Find where the given text appears and provide that cell's center as (x, y) coordinate. 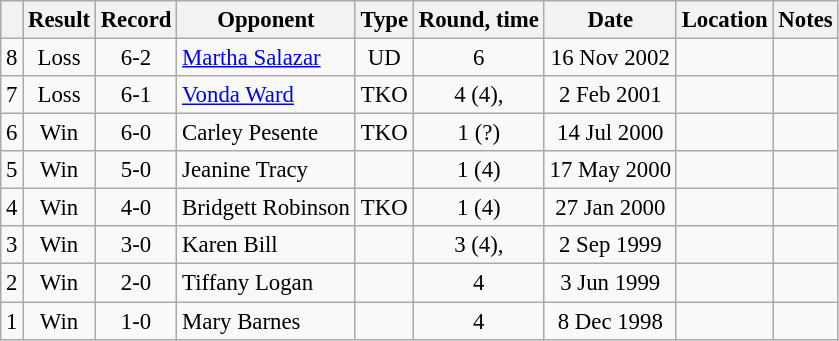
5-0 (136, 170)
1 (?) (478, 133)
Vonda Ward (266, 95)
UD (384, 58)
1 (12, 321)
Martha Salazar (266, 58)
Tiffany Logan (266, 283)
16 Nov 2002 (610, 58)
2 (12, 283)
Carley Pesente (266, 133)
Bridgett Robinson (266, 208)
27 Jan 2000 (610, 208)
3 Jun 1999 (610, 283)
Location (724, 20)
Type (384, 20)
Opponent (266, 20)
6-1 (136, 95)
Record (136, 20)
8 Dec 1998 (610, 321)
2 Sep 1999 (610, 245)
Jeanine Tracy (266, 170)
Result (60, 20)
3 (4), (478, 245)
Date (610, 20)
6-0 (136, 133)
Mary Barnes (266, 321)
Round, time (478, 20)
Notes (806, 20)
2 Feb 2001 (610, 95)
5 (12, 170)
4-0 (136, 208)
3-0 (136, 245)
4 (4), (478, 95)
7 (12, 95)
6-2 (136, 58)
1-0 (136, 321)
14 Jul 2000 (610, 133)
8 (12, 58)
2-0 (136, 283)
17 May 2000 (610, 170)
3 (12, 245)
Karen Bill (266, 245)
